Identify which cell holds the provided text, then report its (X, Y) central coordinate. 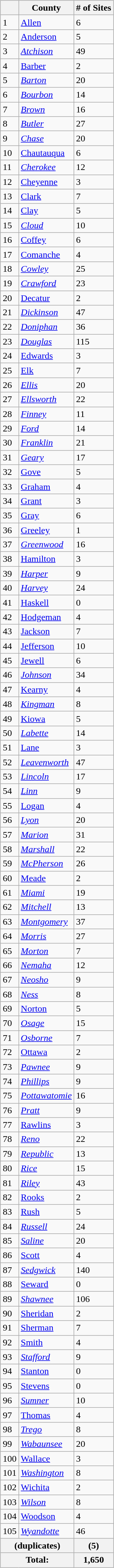
Johnson (46, 675)
32 (10, 472)
97 (10, 1415)
92 (10, 1342)
(duplicates) (37, 1546)
Kingman (46, 704)
Kearny (46, 689)
98 (10, 1429)
Pawnee (46, 1067)
Chautauqua (46, 153)
101 (10, 1473)
Russell (46, 1226)
Lane (46, 747)
99 (10, 1444)
67 (10, 980)
74 (10, 1081)
33 (10, 486)
Gray (46, 515)
83 (10, 1212)
Marion (46, 835)
Cowley (46, 269)
Montgomery (46, 922)
Republic (46, 1154)
Washington (46, 1473)
30 (10, 443)
29 (10, 428)
77 (10, 1125)
Decatur (46, 298)
Morris (46, 936)
Sherman (46, 1328)
(5) (93, 1546)
Labette (46, 733)
Hodgeman (46, 617)
Riley (46, 1183)
Stafford (46, 1357)
35 (10, 515)
106 (93, 1299)
64 (10, 936)
Wilson (46, 1502)
140 (93, 1270)
68 (10, 994)
93 (10, 1357)
Sedgwick (46, 1270)
Comanche (46, 254)
Cherokee (46, 167)
Gove (46, 472)
87 (10, 1270)
105 (10, 1531)
Lincoln (46, 777)
Kiowa (46, 718)
Mitchell (46, 907)
38 (10, 559)
18 (10, 269)
Wyandotte (46, 1531)
Seward (46, 1284)
61 (10, 893)
Clark (46, 196)
Finney (46, 414)
103 (10, 1502)
79 (10, 1154)
39 (10, 574)
Smith (46, 1342)
Hamilton (46, 559)
Jackson (46, 632)
Scott (46, 1255)
Marshall (46, 849)
84 (10, 1226)
Ellis (46, 385)
96 (10, 1400)
69 (10, 1009)
59 (10, 864)
Harvey (46, 588)
28 (10, 414)
Rice (46, 1168)
Edwards (46, 356)
Allen (46, 22)
Coffey (46, 240)
Harper (46, 574)
Neosho (46, 980)
Ford (46, 428)
72 (10, 1052)
94 (10, 1371)
86 (10, 1255)
Haskell (46, 603)
Douglas (46, 341)
Franklin (46, 443)
41 (10, 603)
Chase (46, 138)
78 (10, 1139)
Logan (46, 806)
Ottawa (46, 1052)
McPherson (46, 864)
Greeley (46, 530)
40 (10, 588)
55 (10, 806)
Ellsworth (46, 399)
62 (10, 907)
102 (10, 1488)
100 (10, 1459)
Osage (46, 1023)
Pottawatomie (46, 1096)
Morton (46, 951)
Cloud (46, 225)
54 (10, 791)
80 (10, 1168)
70 (10, 1023)
91 (10, 1328)
# of Sites (93, 8)
76 (10, 1110)
65 (10, 951)
Ness (46, 994)
Saline (46, 1241)
48 (10, 704)
County (46, 8)
Barber (46, 66)
Cheyenne (46, 182)
51 (10, 747)
115 (93, 341)
Stevens (46, 1386)
Trego (46, 1429)
Rush (46, 1212)
Shawnee (46, 1299)
104 (10, 1517)
Thomas (46, 1415)
95 (10, 1386)
Doniphan (46, 327)
Stanton (46, 1371)
58 (10, 849)
1,650 (93, 1560)
Pratt (46, 1110)
45 (10, 661)
Osborne (46, 1038)
Wabaunsee (46, 1444)
Atchison (46, 51)
Barton (46, 80)
56 (10, 820)
89 (10, 1299)
44 (10, 646)
66 (10, 965)
71 (10, 1038)
85 (10, 1241)
60 (10, 878)
Woodson (46, 1517)
Brown (46, 109)
42 (10, 617)
52 (10, 762)
Butler (46, 124)
Reno (46, 1139)
63 (10, 922)
Geary (46, 457)
Jefferson (46, 646)
Sumner (46, 1400)
Crawford (46, 283)
90 (10, 1313)
Jewell (46, 661)
Rawlins (46, 1125)
Grant (46, 501)
Rooks (46, 1197)
57 (10, 835)
Elk (46, 370)
81 (10, 1183)
Lyon (46, 820)
75 (10, 1096)
Phillips (46, 1081)
Wallace (46, 1459)
50 (10, 733)
53 (10, 777)
Norton (46, 1009)
Miami (46, 893)
Nemaha (46, 965)
Linn (46, 791)
Clay (46, 211)
Dickinson (46, 313)
Wichita (46, 1488)
Meade (46, 878)
Bourbon (46, 95)
Total: (37, 1560)
82 (10, 1197)
Greenwood (46, 545)
88 (10, 1284)
73 (10, 1067)
Sheridan (46, 1313)
Graham (46, 486)
Anderson (46, 37)
Leavenworth (46, 762)
